From the cell containing the given text, extract its center point as (X, Y) coordinate. 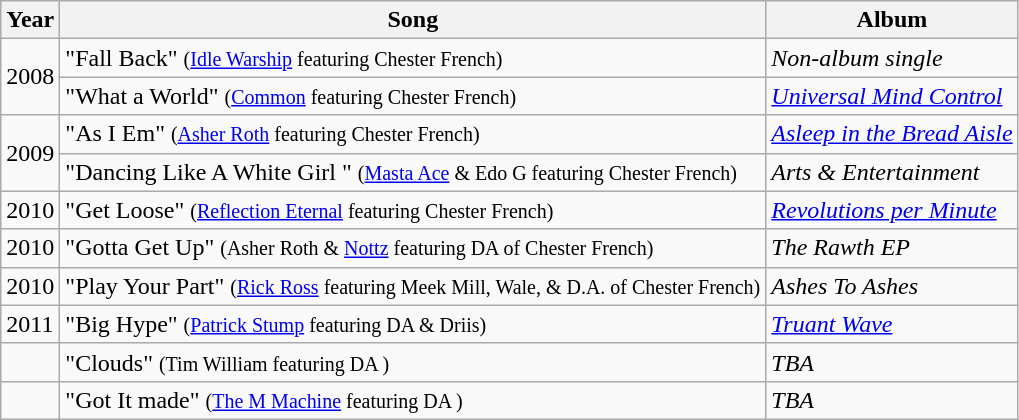
"Gotta Get Up" (Asher Roth & Nottz featuring DA of Chester French) (413, 248)
"Play Your Part" (Rick Ross featuring Meek Mill, Wale, & D.A. of Chester French) (413, 286)
2011 (30, 324)
Revolutions per Minute (892, 210)
Asleep in the Bread Aisle (892, 134)
The Rawth EP (892, 248)
Arts & Entertainment (892, 172)
Song (413, 20)
"Clouds" (Tim William featuring DA ) (413, 362)
Album (892, 20)
"Got It made" (The M Machine featuring DA ) (413, 400)
Ashes To Ashes (892, 286)
2008 (30, 77)
"Dancing Like A White Girl " (Masta Ace & Edo G featuring Chester French) (413, 172)
"Fall Back" (Idle Warship featuring Chester French) (413, 58)
Year (30, 20)
"Big Hype" (Patrick Stump featuring DA & Driis) (413, 324)
2009 (30, 153)
Universal Mind Control (892, 96)
"What a World" (Common featuring Chester French) (413, 96)
Non-album single (892, 58)
"Get Loose" (Reflection Eternal featuring Chester French) (413, 210)
Truant Wave (892, 324)
"As I Em" (Asher Roth featuring Chester French) (413, 134)
